Determine the [x, y] coordinate at the center of the cell enclosing the given text.  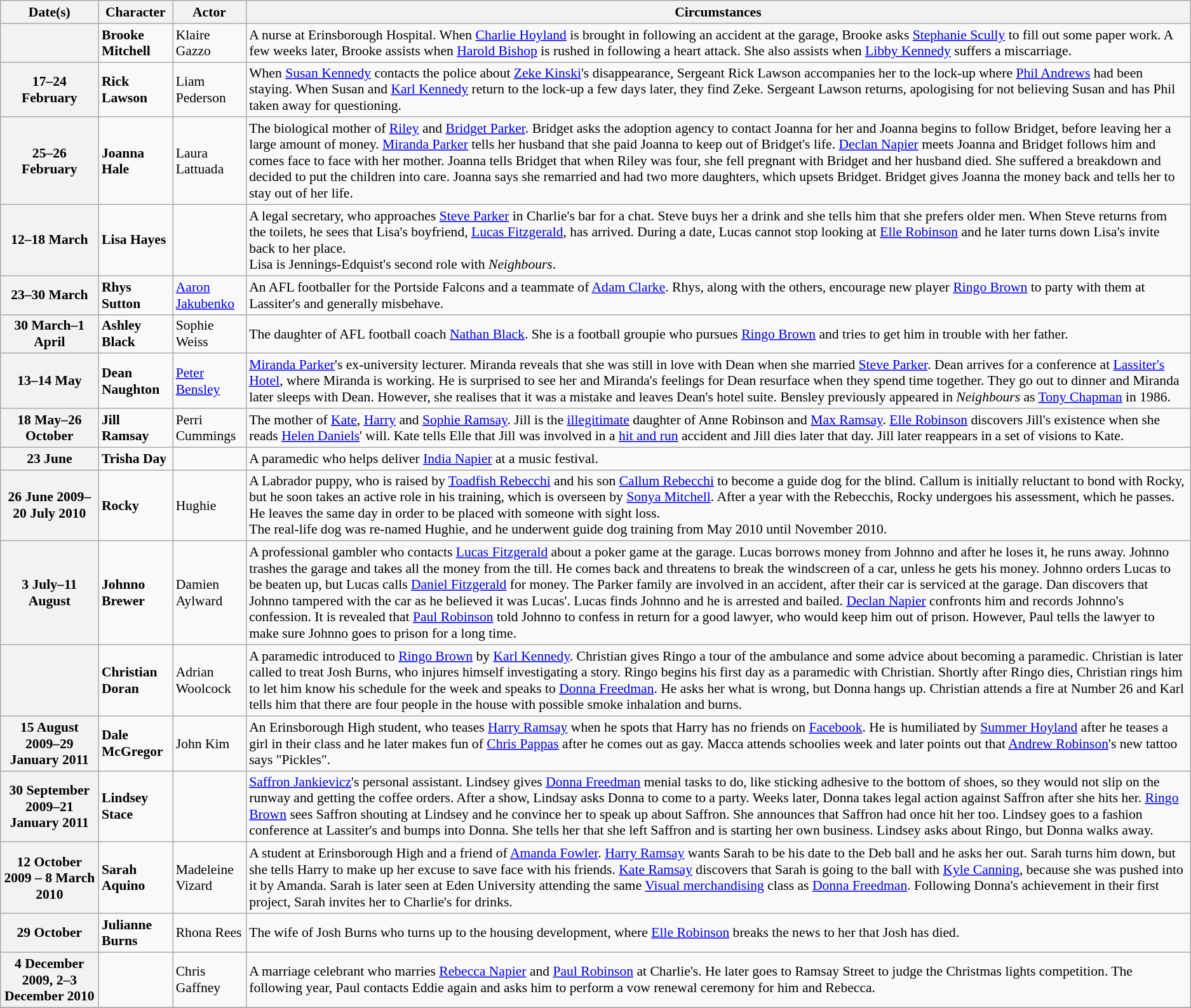
Jill Ramsay [136, 428]
12–18 March [50, 240]
The daughter of AFL football coach Nathan Black. She is a football groupie who pursues Ringo Brown and tries to get him in trouble with her father. [718, 334]
26 June 2009–20 July 2010 [50, 506]
15 August 2009–29 January 2011 [50, 743]
Madeleine Vizard [210, 878]
Rhona Rees [210, 932]
Circumstances [718, 12]
Hughie [210, 506]
Date(s) [50, 12]
Julianne Burns [136, 932]
Ashley Black [136, 334]
Chris Gaffney [210, 979]
The wife of Josh Burns who turns up to the housing development, where Elle Robinson breaks the news to her that Josh has died. [718, 932]
Lisa Hayes [136, 240]
23–30 March [50, 295]
Sophie Weiss [210, 334]
John Kim [210, 743]
Rocky [136, 506]
25–26 February [50, 161]
12 October 2009 – 8 March 2010 [50, 878]
Lindsey Stace [136, 807]
Actor [210, 12]
29 October [50, 932]
Klaire Gazzo [210, 43]
Laura Lattuada [210, 161]
Christian Doran [136, 680]
A paramedic who helps deliver India Napier at a music festival. [718, 459]
3 July–11 August [50, 593]
Liam Pederson [210, 90]
Joanna Hale [136, 161]
Perri Cummings [210, 428]
17–24 February [50, 90]
Character [136, 12]
Rhys Sutton [136, 295]
30 March–1 April [50, 334]
18 May–26 October [50, 428]
30 September 2009–21 January 2011 [50, 807]
Peter Bensley [210, 381]
Johnno Brewer [136, 593]
Damien Aylward [210, 593]
Aaron Jakubenko [210, 295]
Trisha Day [136, 459]
Dean Naughton [136, 381]
Dale McGregor [136, 743]
4 December 2009, 2–3 December 2010 [50, 979]
23 June [50, 459]
Rick Lawson [136, 90]
Adrian Woolcock [210, 680]
13–14 May [50, 381]
Brooke Mitchell [136, 43]
Sarah Aquino [136, 878]
